Return the (x, y) coordinate for the center point of the cell that contains the specified text.  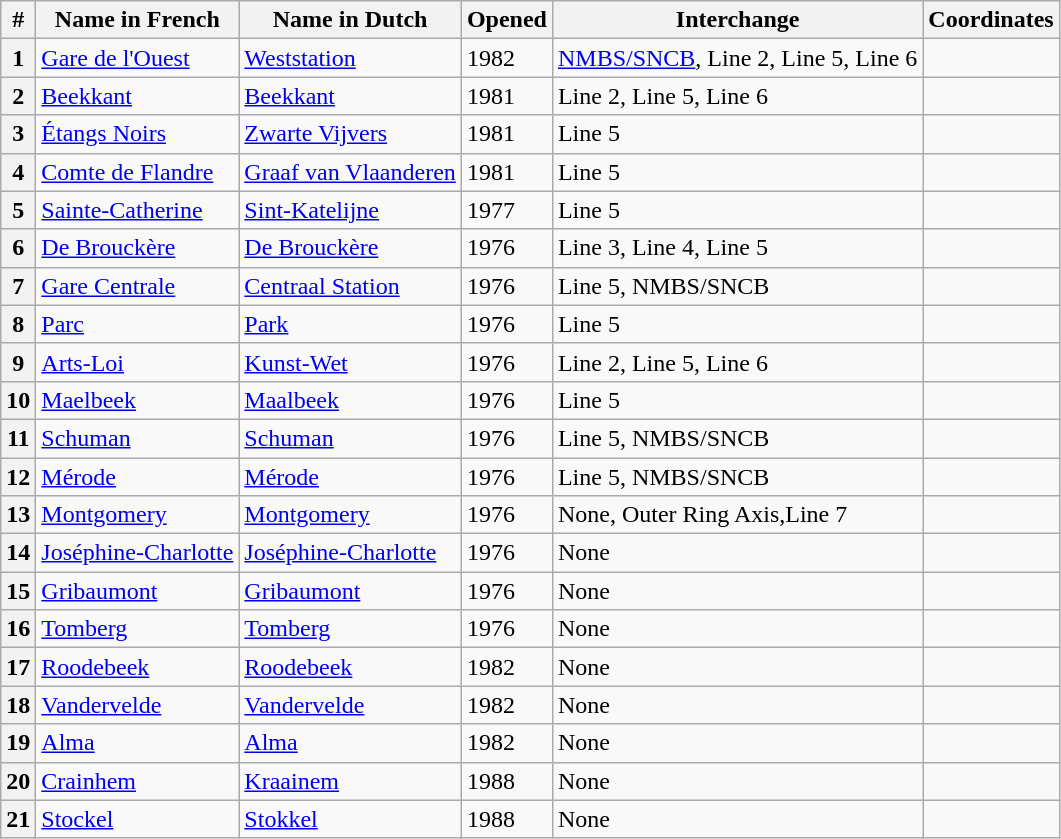
4 (18, 172)
Stockel (138, 819)
21 (18, 819)
Graaf van Vlaanderen (350, 172)
Maalbeek (350, 400)
Park (350, 324)
Interchange (737, 20)
1977 (506, 210)
1 (18, 58)
Coordinates (991, 20)
# (18, 20)
19 (18, 743)
Comte de Flandre (138, 172)
10 (18, 400)
NMBS/SNCB, Line 2, Line 5, Line 6 (737, 58)
6 (18, 248)
Name in Dutch (350, 20)
17 (18, 667)
Sint-Katelijne (350, 210)
7 (18, 286)
11 (18, 438)
12 (18, 477)
Kraainem (350, 781)
Zwarte Vijvers (350, 134)
Centraal Station (350, 286)
14 (18, 553)
Gare Centrale (138, 286)
15 (18, 591)
Line 3, Line 4, Line 5 (737, 248)
Kunst-Wet (350, 362)
Opened (506, 20)
Parc (138, 324)
16 (18, 629)
None, Outer Ring Axis,Line 7 (737, 515)
Sainte-Catherine (138, 210)
Gare de l'Ouest (138, 58)
13 (18, 515)
Stokkel (350, 819)
Maelbeek (138, 400)
20 (18, 781)
Crainhem (138, 781)
5 (18, 210)
3 (18, 134)
Name in French (138, 20)
2 (18, 96)
Arts-Loi (138, 362)
Weststation (350, 58)
8 (18, 324)
18 (18, 705)
Étangs Noirs (138, 134)
9 (18, 362)
